Return the [x, y] coordinate for the center point of the cell that contains the specified text.  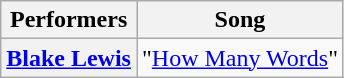
"How Many Words" [240, 58]
Song [240, 20]
Performers [69, 20]
Blake Lewis [69, 58]
